Output the (x, y) coordinate of the center of the cell containing the given text.  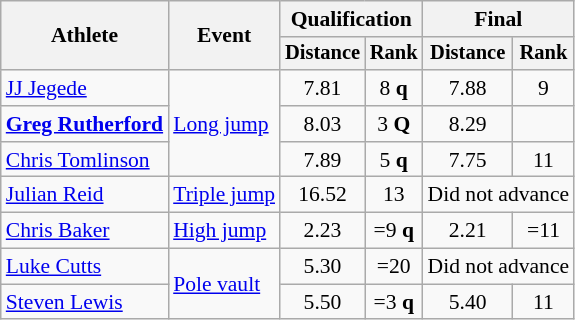
2.21 (468, 231)
Steven Lewis (84, 302)
=3 q (394, 302)
High jump (224, 231)
8.29 (468, 124)
2.23 (322, 231)
Chris Tomlinson (84, 160)
Qualification (351, 19)
Luke Cutts (84, 267)
13 (394, 195)
JJ Jegede (84, 88)
Julian Reid (84, 195)
Greg Rutherford (84, 124)
5.50 (322, 302)
Long jump (224, 124)
Chris Baker (84, 231)
Event (224, 36)
3 Q (394, 124)
7.88 (468, 88)
7.75 (468, 160)
Final (499, 19)
Athlete (84, 36)
=9 q (394, 231)
5 q (394, 160)
8.03 (322, 124)
=11 (544, 231)
Triple jump (224, 195)
Pole vault (224, 284)
5.30 (322, 267)
16.52 (322, 195)
5.40 (468, 302)
8 q (394, 88)
7.89 (322, 160)
=20 (394, 267)
9 (544, 88)
7.81 (322, 88)
